Determine the [x, y] coordinate at the center of the cell enclosing the given text.  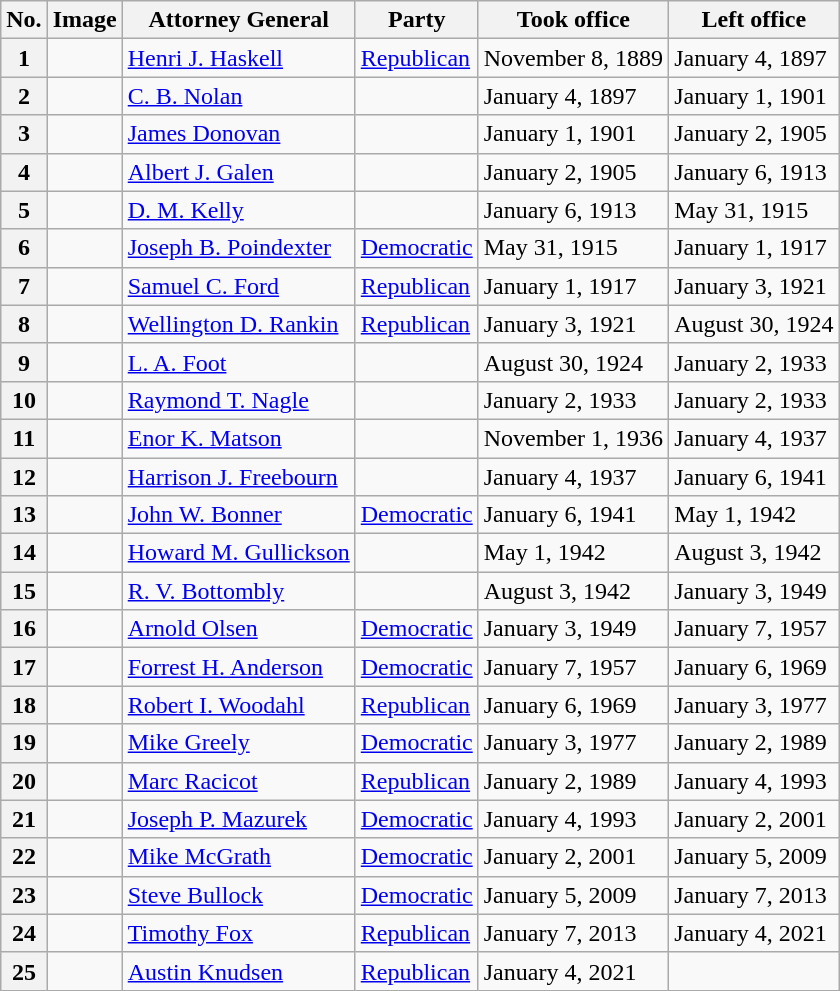
Forrest H. Anderson [238, 667]
Arnold Olsen [238, 629]
11 [24, 438]
24 [24, 933]
6 [24, 248]
Joseph P. Mazurek [238, 819]
Harrison J. Freebourn [238, 477]
No. [24, 20]
13 [24, 515]
10 [24, 400]
18 [24, 705]
Joseph B. Poindexter [238, 248]
7 [24, 286]
25 [24, 971]
D. M. Kelly [238, 210]
3 [24, 134]
21 [24, 819]
2 [24, 96]
Wellington D. Rankin [238, 324]
12 [24, 477]
Enor K. Matson [238, 438]
John W. Bonner [238, 515]
9 [24, 362]
November 8, 1889 [573, 58]
November 1, 1936 [573, 438]
Timothy Fox [238, 933]
Albert J. Galen [238, 172]
Marc Racicot [238, 781]
L. A. Foot [238, 362]
8 [24, 324]
C. B. Nolan [238, 96]
5 [24, 210]
22 [24, 857]
Mike Greely [238, 743]
Image [84, 20]
17 [24, 667]
Austin Knudsen [238, 971]
14 [24, 553]
15 [24, 591]
Party [416, 20]
Raymond T. Nagle [238, 400]
4 [24, 172]
20 [24, 781]
James Donovan [238, 134]
Henri J. Haskell [238, 58]
Samuel C. Ford [238, 286]
Attorney General [238, 20]
R. V. Bottombly [238, 591]
Robert I. Woodahl [238, 705]
19 [24, 743]
23 [24, 895]
Howard M. Gullickson [238, 553]
Mike McGrath [238, 857]
Steve Bullock [238, 895]
Took office [573, 20]
1 [24, 58]
16 [24, 629]
Left office [754, 20]
